Scan for the cell matching the given text and deliver its [x, y] coordinate at center. 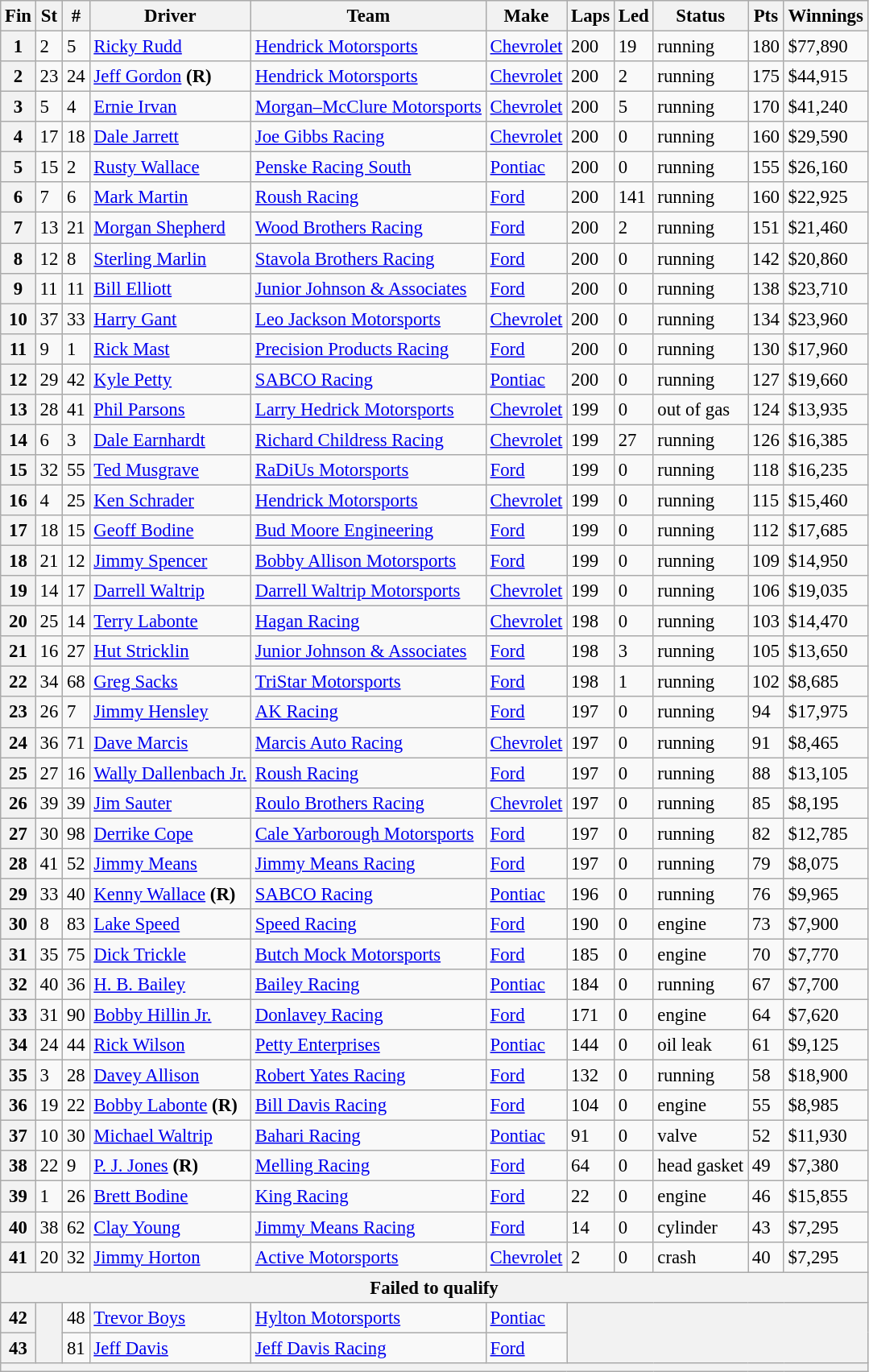
$16,385 [826, 440]
Pts [765, 16]
$23,960 [826, 319]
valve [701, 1136]
cylinder [701, 1227]
$9,125 [826, 1045]
$19,660 [826, 379]
Team [368, 16]
Trevor Boys [170, 1317]
94 [765, 713]
132 [591, 1076]
$23,710 [826, 288]
$77,890 [826, 47]
67 [765, 985]
102 [765, 682]
Morgan–McClure Motorsports [368, 107]
Jeff Davis [170, 1348]
Jeff Gordon (R) [170, 76]
$14,950 [826, 561]
44 [76, 1045]
Clay Young [170, 1227]
$41,240 [826, 107]
Led [633, 16]
Davey Allison [170, 1076]
Bill Elliott [170, 288]
$17,975 [826, 713]
Make [526, 16]
Jimmy Hensley [170, 713]
Derrike Cope [170, 833]
$17,685 [826, 531]
Morgan Shepherd [170, 228]
Hagan Racing [368, 622]
Rusty Wallace [170, 167]
46 [765, 1196]
$22,925 [826, 197]
Leo Jackson Motorsports [368, 319]
103 [765, 622]
Fin [19, 16]
184 [591, 985]
98 [76, 833]
Wood Brothers Racing [368, 228]
109 [765, 561]
106 [765, 591]
Darrell Waltrip Motorsports [368, 591]
Bobby Labonte (R) [170, 1105]
$9,965 [826, 894]
head gasket [701, 1167]
141 [633, 197]
Darrell Waltrip [170, 591]
$7,620 [826, 1015]
88 [765, 773]
Cale Yarborough Motorsports [368, 833]
Driver [170, 16]
Jeff Davis Racing [368, 1348]
$7,770 [826, 954]
$15,855 [826, 1196]
Jimmy Spencer [170, 561]
Kyle Petty [170, 379]
Bobby Hillin Jr. [170, 1015]
Stavola Brothers Racing [368, 258]
105 [765, 651]
$13,105 [826, 773]
$8,195 [826, 803]
RaDiUs Motorsports [368, 470]
Hylton Motorsports [368, 1317]
$13,935 [826, 410]
$21,460 [826, 228]
Melling Racing [368, 1167]
$14,470 [826, 622]
Harry Gant [170, 319]
Petty Enterprises [368, 1045]
79 [765, 864]
90 [76, 1015]
70 [765, 954]
83 [76, 924]
130 [765, 349]
48 [76, 1317]
134 [765, 319]
170 [765, 107]
Joe Gibbs Racing [368, 137]
Laps [591, 16]
AK Racing [368, 713]
Mark Martin [170, 197]
Dale Earnhardt [170, 440]
# [76, 16]
Rick Mast [170, 349]
Ricky Rudd [170, 47]
crash [701, 1257]
Dave Marcis [170, 742]
115 [765, 500]
Phil Parsons [170, 410]
151 [765, 228]
104 [591, 1105]
$11,930 [826, 1136]
$18,900 [826, 1076]
$8,075 [826, 864]
$7,380 [826, 1167]
$15,460 [826, 500]
81 [76, 1348]
$13,650 [826, 651]
King Racing [368, 1196]
Bahari Racing [368, 1136]
$17,960 [826, 349]
Ernie Irvan [170, 107]
$19,035 [826, 591]
62 [76, 1227]
196 [591, 894]
Ted Musgrave [170, 470]
171 [591, 1015]
58 [765, 1076]
$7,700 [826, 985]
$8,465 [826, 742]
Precision Products Racing [368, 349]
73 [765, 924]
Active Motorsports [368, 1257]
St [48, 16]
61 [765, 1045]
Jimmy Horton [170, 1257]
Brett Bodine [170, 1196]
76 [765, 894]
$7,900 [826, 924]
126 [765, 440]
$44,915 [826, 76]
Richard Childress Racing [368, 440]
Roulo Brothers Racing [368, 803]
Hut Stricklin [170, 651]
Failed to qualify [434, 1287]
138 [765, 288]
Bud Moore Engineering [368, 531]
82 [765, 833]
Dale Jarrett [170, 137]
Jim Sauter [170, 803]
Bobby Allison Motorsports [368, 561]
Donlavey Racing [368, 1015]
144 [591, 1045]
Lake Speed [170, 924]
$16,235 [826, 470]
out of gas [701, 410]
$12,785 [826, 833]
Bill Davis Racing [368, 1105]
Robert Yates Racing [368, 1076]
75 [76, 954]
Greg Sacks [170, 682]
Butch Mock Motorsports [368, 954]
Marcis Auto Racing [368, 742]
Sterling Marlin [170, 258]
68 [76, 682]
$8,685 [826, 682]
H. B. Bailey [170, 985]
49 [765, 1167]
Terry Labonte [170, 622]
127 [765, 379]
$8,985 [826, 1105]
Geoff Bodine [170, 531]
190 [591, 924]
118 [765, 470]
185 [591, 954]
Penske Racing South [368, 167]
112 [765, 531]
$26,160 [826, 167]
71 [76, 742]
85 [765, 803]
Wally Dallenbach Jr. [170, 773]
Michael Waltrip [170, 1136]
oil leak [701, 1045]
TriStar Motorsports [368, 682]
Winnings [826, 16]
Larry Hedrick Motorsports [368, 410]
Rick Wilson [170, 1045]
$29,590 [826, 137]
Speed Racing [368, 924]
Status [701, 16]
Bailey Racing [368, 985]
180 [765, 47]
155 [765, 167]
Kenny Wallace (R) [170, 894]
Jimmy Means [170, 864]
124 [765, 410]
Dick Trickle [170, 954]
Ken Schrader [170, 500]
142 [765, 258]
175 [765, 76]
P. J. Jones (R) [170, 1167]
$20,860 [826, 258]
